Pinpoint the cell where the given text exists, returning its (x, y) midpoint coordinate. 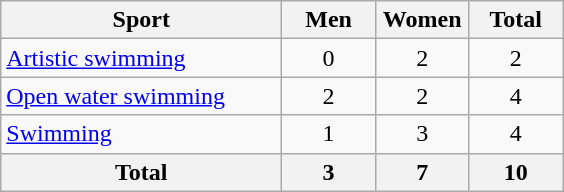
Artistic swimming (142, 58)
0 (329, 58)
Men (329, 20)
Open water swimming (142, 96)
Sport (142, 20)
7 (422, 172)
1 (329, 134)
Women (422, 20)
10 (516, 172)
Swimming (142, 134)
